Search for the cell housing the specified text and yield its [x, y] center coordinate. 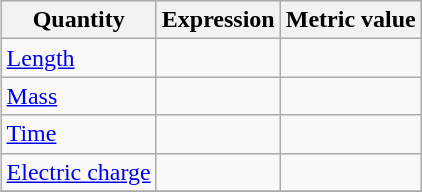
Electric charge [78, 172]
Mass [78, 96]
Metric value [350, 20]
Time [78, 134]
Quantity [78, 20]
Length [78, 58]
Expression [218, 20]
